Extract the [X, Y] coordinate from the center of the cell holding the provided text.  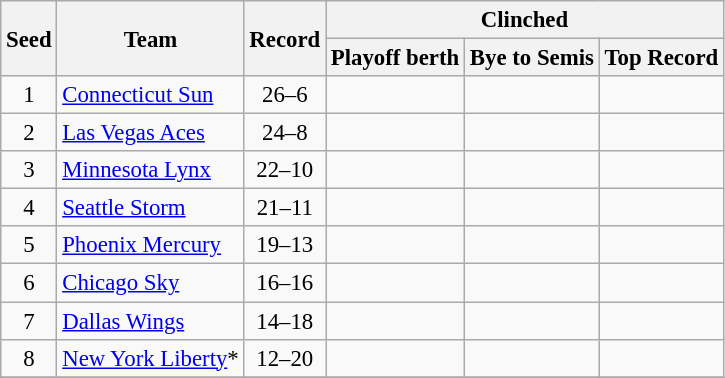
Clinched [525, 20]
2 [29, 133]
12–20 [284, 358]
21–11 [284, 208]
Las Vegas Aces [150, 133]
Record [284, 38]
4 [29, 208]
Playoff berth [396, 58]
14–18 [284, 321]
19–13 [284, 245]
7 [29, 321]
Connecticut Sun [150, 95]
1 [29, 95]
Top Record [661, 58]
22–10 [284, 170]
3 [29, 170]
Chicago Sky [150, 283]
Team [150, 38]
New York Liberty* [150, 358]
26–6 [284, 95]
24–8 [284, 133]
5 [29, 245]
Phoenix Mercury [150, 245]
Minnesota Lynx [150, 170]
8 [29, 358]
Seed [29, 38]
Bye to Semis [532, 58]
Dallas Wings [150, 321]
6 [29, 283]
Seattle Storm [150, 208]
16–16 [284, 283]
